Return the (X, Y) coordinate for the center point of the cell that contains the specified text.  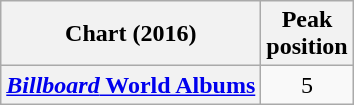
5 (307, 85)
Chart (2016) (131, 34)
Peakposition (307, 34)
Billboard World Albums (131, 85)
